Locate the cell with the specified text and output its [X, Y] center coordinate. 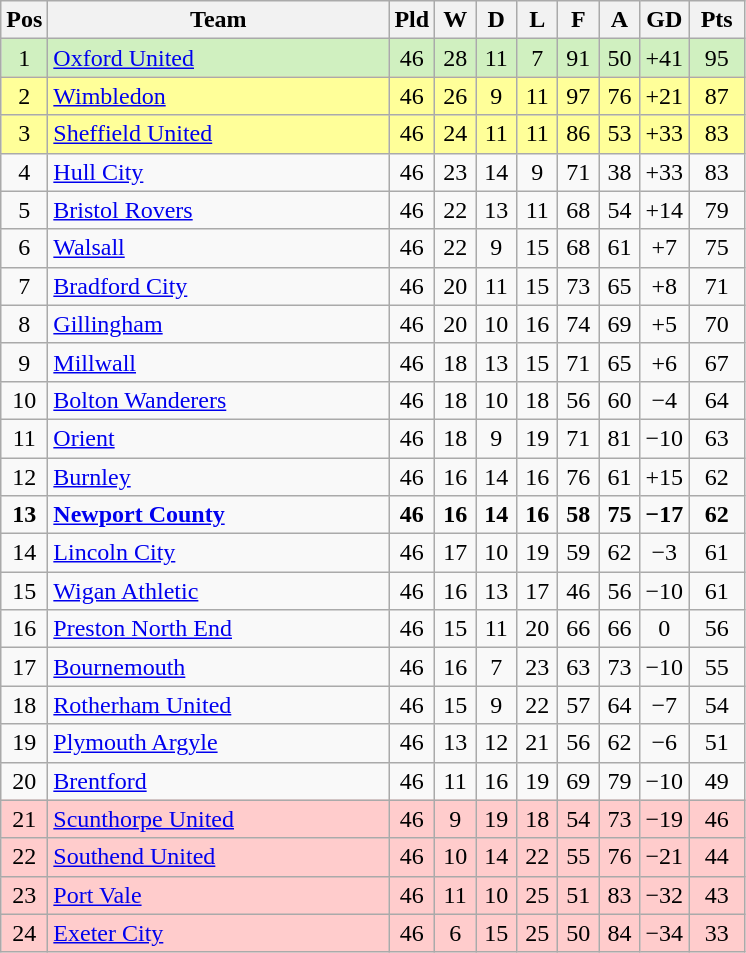
Preston North End [218, 629]
Hull City [218, 172]
Newport County [218, 515]
D [496, 20]
+15 [664, 477]
3 [24, 134]
5 [24, 210]
43 [717, 895]
26 [456, 96]
−32 [664, 895]
−4 [664, 400]
F [578, 20]
28 [456, 58]
Walsall [218, 248]
+41 [664, 58]
L [538, 20]
+6 [664, 362]
Millwall [218, 362]
49 [717, 781]
60 [620, 400]
33 [717, 933]
0 [664, 629]
+8 [664, 286]
2 [24, 96]
Wigan Athletic [218, 591]
Sheffield United [218, 134]
Burnley [218, 477]
Rotherham United [218, 705]
Bolton Wanderers [218, 400]
1 [24, 58]
Pld [412, 20]
Scunthorpe United [218, 819]
53 [620, 134]
Southend United [218, 857]
Wimbledon [218, 96]
−17 [664, 515]
87 [717, 96]
Oxford United [218, 58]
−34 [664, 933]
Exeter City [218, 933]
Orient [218, 438]
67 [717, 362]
GD [664, 20]
A [620, 20]
Plymouth Argyle [218, 743]
58 [578, 515]
70 [717, 324]
+14 [664, 210]
Team [218, 20]
+7 [664, 248]
−6 [664, 743]
86 [578, 134]
8 [24, 324]
Lincoln City [218, 553]
91 [578, 58]
Gillingham [218, 324]
Bradford City [218, 286]
−3 [664, 553]
Pos [24, 20]
44 [717, 857]
Bristol Rovers [218, 210]
Port Vale [218, 895]
+21 [664, 96]
95 [717, 58]
81 [620, 438]
−19 [664, 819]
Bournemouth [218, 667]
38 [620, 172]
−21 [664, 857]
84 [620, 933]
−7 [664, 705]
+5 [664, 324]
74 [578, 324]
Brentford [218, 781]
Pts [717, 20]
59 [578, 553]
57 [578, 705]
4 [24, 172]
W [456, 20]
97 [578, 96]
